Scan for the cell matching the given text and deliver its (X, Y) coordinate at center. 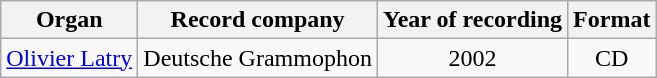
Record company (258, 20)
Deutsche Grammophon (258, 58)
2002 (472, 58)
Year of recording (472, 20)
Olivier Latry (70, 58)
Organ (70, 20)
Format (612, 20)
CD (612, 58)
